Detect which cell encompasses the target text, then output its [X, Y] center coordinate. 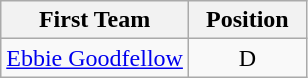
Ebbie Goodfellow [95, 58]
Position [247, 20]
D [247, 58]
First Team [95, 20]
